Return (x, y) of the center of cell containing provided text 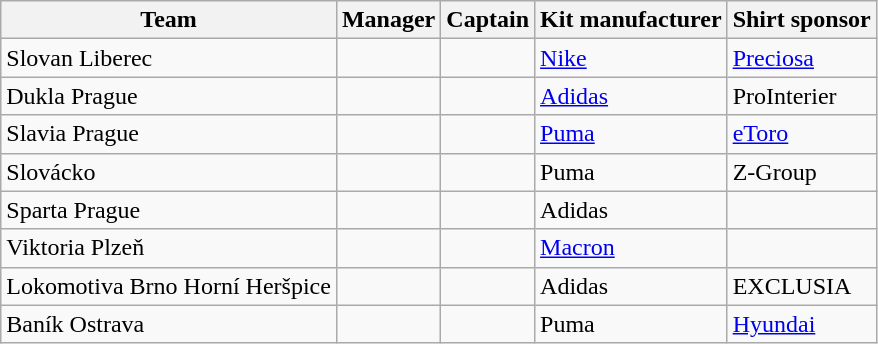
Macron (632, 248)
EXCLUSIA (802, 286)
Lokomotiva Brno Horní Heršpice (169, 286)
Manager (388, 20)
Slovan Liberec (169, 58)
Team (169, 20)
Preciosa (802, 58)
ProInterier (802, 96)
Hyundai (802, 324)
eToro (802, 134)
Shirt sponsor (802, 20)
Nike (632, 58)
Dukla Prague (169, 96)
Baník Ostrava (169, 324)
Slavia Prague (169, 134)
Captain (488, 20)
Slovácko (169, 172)
Sparta Prague (169, 210)
Z-Group (802, 172)
Kit manufacturer (632, 20)
Viktoria Plzeň (169, 248)
